From the cell containing the given text, extract its center point as [x, y] coordinate. 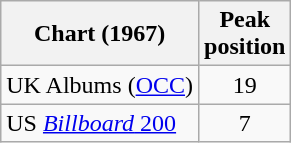
Peak position [245, 34]
7 [245, 123]
UK Albums (OCC) [100, 85]
19 [245, 85]
Chart (1967) [100, 34]
US Billboard 200 [100, 123]
